Determine the [X, Y] coordinate at the center of the cell enclosing the given text.  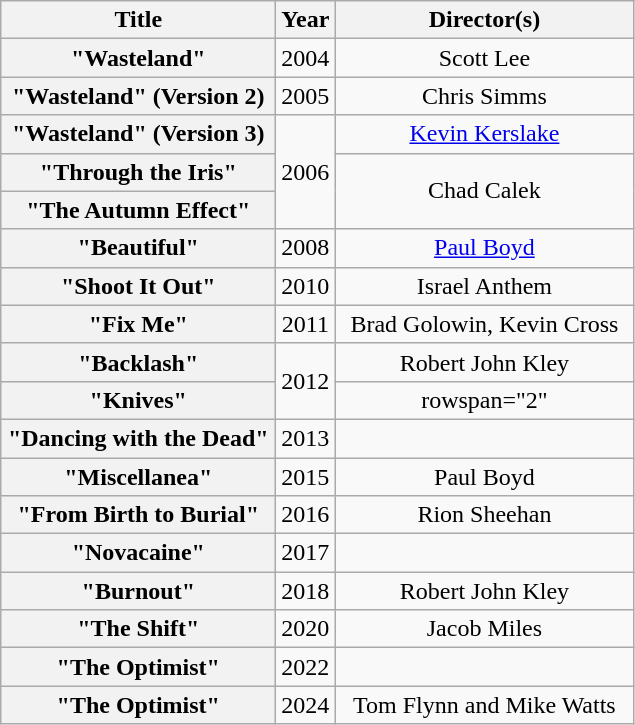
2005 [306, 96]
2024 [306, 705]
"Wasteland" (Version 3) [138, 134]
Tom Flynn and Mike Watts [484, 705]
"From Birth to Burial" [138, 515]
"Shoot It Out" [138, 286]
Chad Calek [484, 191]
2008 [306, 248]
"Knives" [138, 400]
Chris Simms [484, 96]
Title [138, 20]
2018 [306, 591]
Rion Sheehan [484, 515]
"Novacaine" [138, 553]
"Through the Iris" [138, 172]
Jacob Miles [484, 629]
Scott Lee [484, 58]
Israel Anthem [484, 286]
Director(s) [484, 20]
2010 [306, 286]
2015 [306, 477]
2016 [306, 515]
"The Shift" [138, 629]
"Dancing with the Dead" [138, 438]
"Fix Me" [138, 324]
2022 [306, 667]
Kevin Kerslake [484, 134]
"Burnout" [138, 591]
2004 [306, 58]
rowspan="2" [484, 400]
Year [306, 20]
2012 [306, 381]
2017 [306, 553]
"Wasteland" (Version 2) [138, 96]
2011 [306, 324]
"Miscellanea" [138, 477]
"Beautiful" [138, 248]
"The Autumn Effect" [138, 210]
2020 [306, 629]
2013 [306, 438]
"Wasteland" [138, 58]
Brad Golowin, Kevin Cross [484, 324]
"Backlash" [138, 362]
2006 [306, 172]
